Output the (X, Y) coordinate of the center of the cell containing the given text.  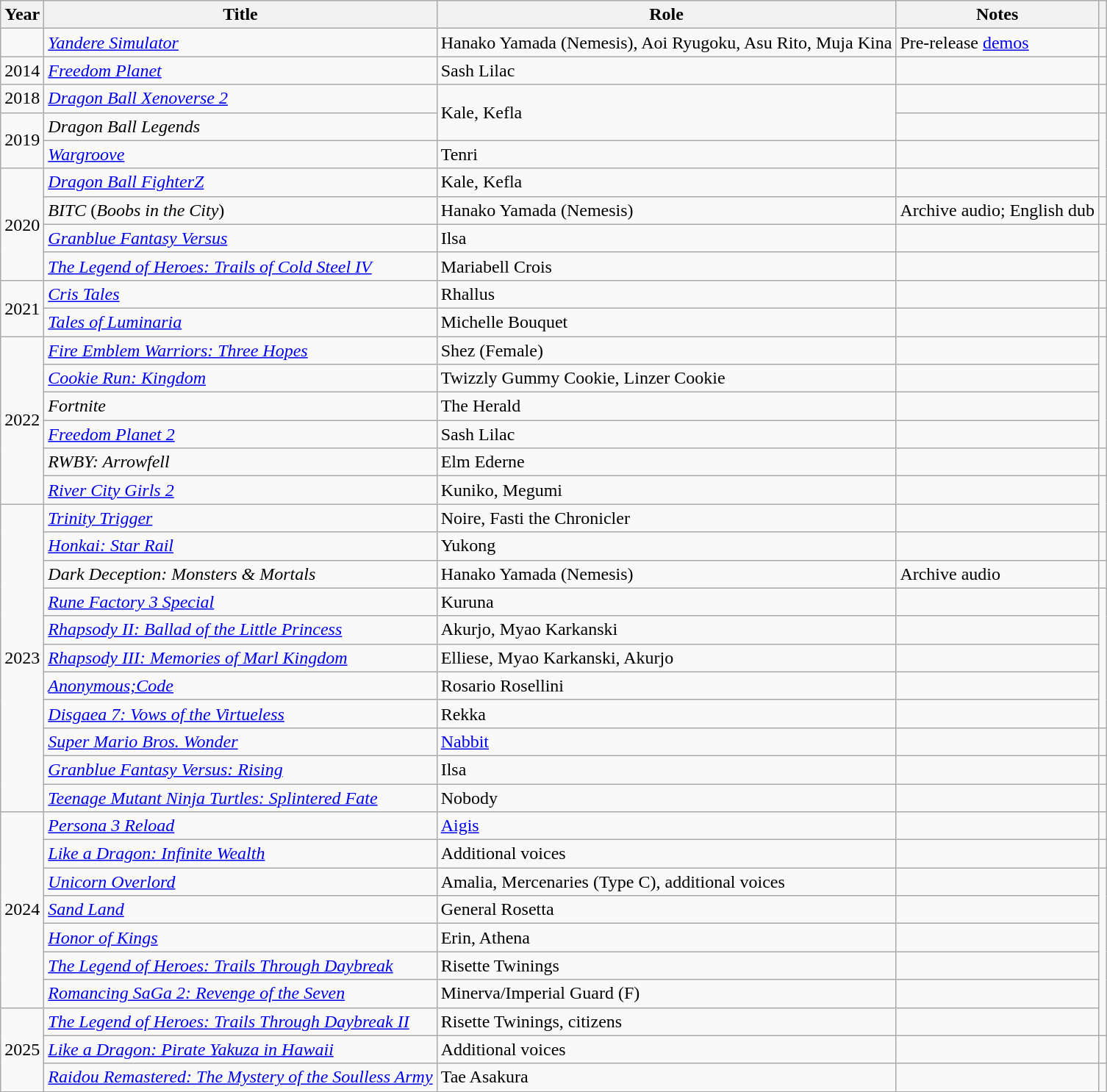
Cookie Run: Kingdom (240, 378)
Elm Ederne (666, 462)
River City Girls 2 (240, 490)
Nabbit (666, 741)
Dark Deception: Monsters & Mortals (240, 574)
2025 (22, 1049)
Dragon Ball Legends (240, 126)
Sand Land (240, 910)
Tae Asakura (666, 1077)
Trinity Trigger (240, 518)
Year (22, 15)
Kuruna (666, 602)
Teenage Mutant Ninja Turtles: Splintered Fate (240, 797)
Granblue Fantasy Versus (240, 238)
Shez (Female) (666, 351)
Rhapsody III: Memories of Marl Kingdom (240, 658)
2024 (22, 910)
Tales of Luminaria (240, 322)
Twizzly Gummy Cookie, Linzer Cookie (666, 378)
Yukong (666, 546)
Nobody (666, 797)
Persona 3 Reload (240, 826)
Freedom Planet (240, 71)
The Legend of Heroes: Trails Through Daybreak (240, 966)
Hanako Yamada (Nemesis), Aoi Ryugoku, Asu Rito, Muja Kina (666, 43)
RWBY: Arrowfell (240, 462)
The Legend of Heroes: Trails Through Daybreak II (240, 1021)
Anonymous;Code (240, 686)
Rune Factory 3 Special (240, 602)
Rekka (666, 714)
Dragon Ball Xenoverse 2 (240, 98)
Honkai: Star Rail (240, 546)
Michelle Bouquet (666, 322)
2023 (22, 658)
Raidou Remastered: The Mystery of the Soulless Army (240, 1077)
2018 (22, 98)
Elliese, Myao Karkanski, Akurjo (666, 658)
Tenri (666, 154)
Yandere Simulator (240, 43)
General Rosetta (666, 910)
Romancing SaGa 2: Revenge of the Seven (240, 994)
BITC (Boobs in the City) (240, 210)
2019 (22, 140)
Noire, Fasti the Chronicler (666, 518)
Kuniko, Megumi (666, 490)
Risette Twinings (666, 966)
Disgaea 7: Vows of the Virtueless (240, 714)
2022 (22, 420)
Fortnite (240, 406)
Rhallus (666, 294)
Unicorn Overlord (240, 882)
Dragon Ball FighterZ (240, 182)
The Herald (666, 406)
2021 (22, 308)
The Legend of Heroes: Trails of Cold Steel IV (240, 266)
Freedom Planet 2 (240, 434)
Erin, Athena (666, 938)
Amalia, Mercenaries (Type C), additional voices (666, 882)
Role (666, 15)
Archive audio; English dub (997, 210)
Like a Dragon: Infinite Wealth (240, 854)
2020 (22, 224)
Aigis (666, 826)
Notes (997, 15)
Pre-release demos (997, 43)
Archive audio (997, 574)
Title (240, 15)
Minerva/Imperial Guard (F) (666, 994)
Cris Tales (240, 294)
Mariabell Crois (666, 266)
Wargroove (240, 154)
Rosario Rosellini (666, 686)
Rhapsody II: Ballad of the Little Princess (240, 630)
2014 (22, 71)
Like a Dragon: Pirate Yakuza in Hawaii (240, 1049)
Super Mario Bros. Wonder (240, 741)
Granblue Fantasy Versus: Rising (240, 769)
Akurjo, Myao Karkanski (666, 630)
Honor of Kings (240, 938)
Risette Twinings, citizens (666, 1021)
Fire Emblem Warriors: Three Hopes (240, 351)
